Provide the (x, y) coordinate of the cell's center where the given text is located.  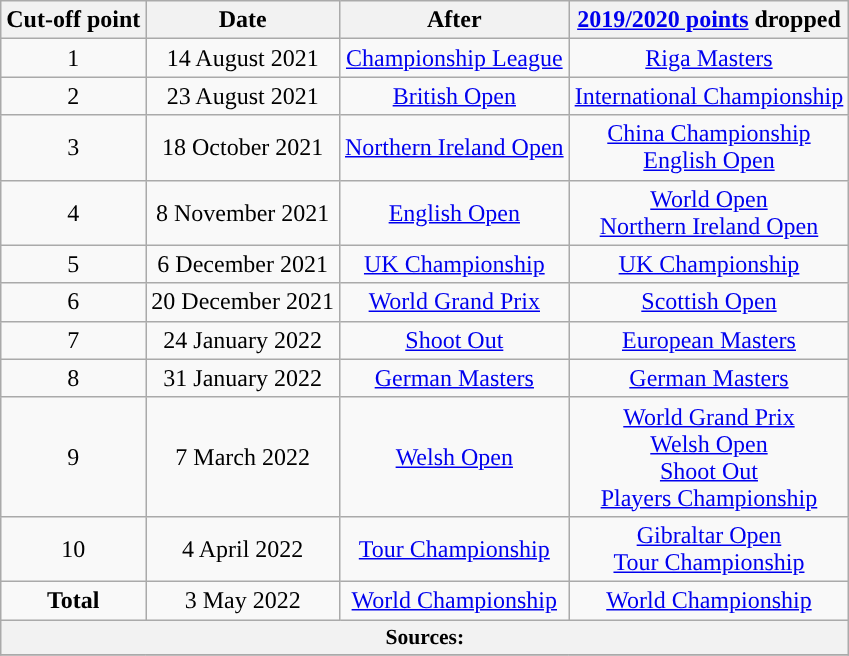
After (454, 20)
Gibraltar OpenTour Championship (709, 548)
Welsh Open (454, 456)
10 (74, 548)
Date (243, 20)
Riga Masters (709, 58)
7 (74, 340)
British Open (454, 96)
2 (74, 96)
Cut-off point (74, 20)
World Grand PrixWelsh OpenShoot OutPlayers Championship (709, 456)
2019/2020 points dropped (709, 20)
8 November 2021 (243, 212)
Championship League (454, 58)
23 August 2021 (243, 96)
4 April 2022 (243, 548)
9 (74, 456)
International Championship (709, 96)
31 January 2022 (243, 378)
1 (74, 58)
World OpenNorthern Ireland Open (709, 212)
Tour Championship (454, 548)
14 August 2021 (243, 58)
English Open (454, 212)
Sources: (425, 638)
Total (74, 600)
7 March 2022 (243, 456)
24 January 2022 (243, 340)
8 (74, 378)
6 (74, 302)
World Grand Prix (454, 302)
18 October 2021 (243, 148)
3 (74, 148)
Northern Ireland Open (454, 148)
China ChampionshipEnglish Open (709, 148)
5 (74, 264)
20 December 2021 (243, 302)
4 (74, 212)
European Masters (709, 340)
6 December 2021 (243, 264)
Scottish Open (709, 302)
Shoot Out (454, 340)
3 May 2022 (243, 600)
